Search for the cell housing the specified text and yield its [x, y] center coordinate. 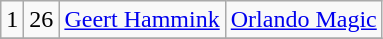
Geert Hammink [142, 20]
Orlando Magic [304, 20]
1 [12, 20]
26 [42, 20]
